Extract the (x, y) coordinate from the center of the cell holding the provided text.  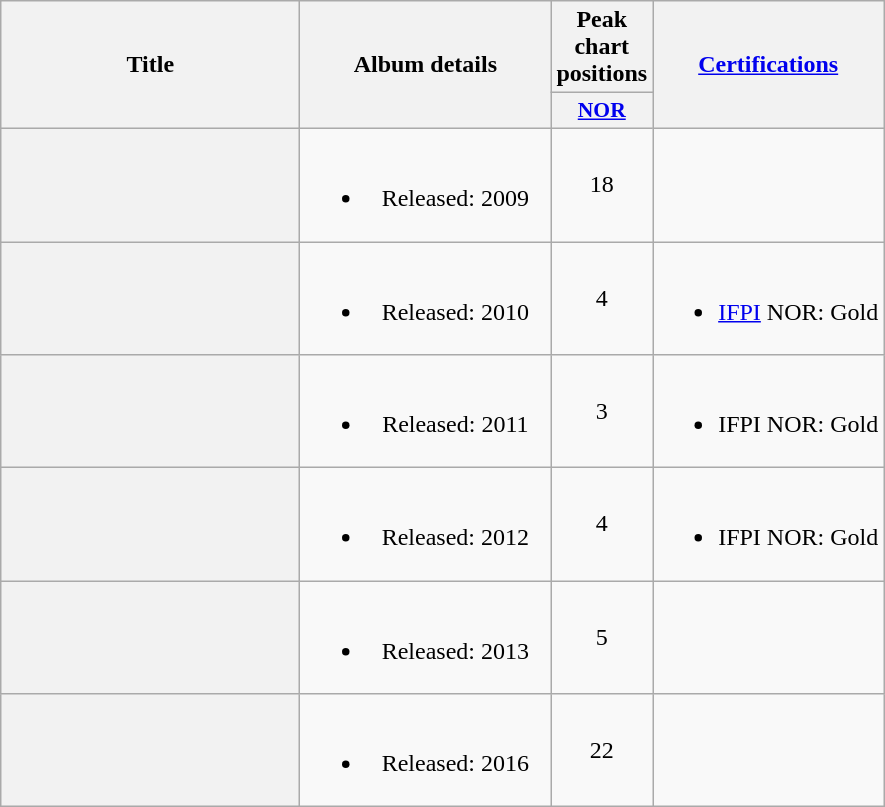
Released: 2010 (426, 298)
NOR (602, 111)
Released: 2009 (426, 184)
5 (602, 638)
Album details (426, 65)
Certifications (768, 65)
3 (602, 412)
Released: 2012 (426, 524)
Released: 2016 (426, 750)
18 (602, 184)
Released: 2013 (426, 638)
22 (602, 750)
Title (150, 65)
Released: 2011 (426, 412)
Peak chart positions (602, 47)
